Extract the (x, y) coordinate from the center of the cell holding the provided text.  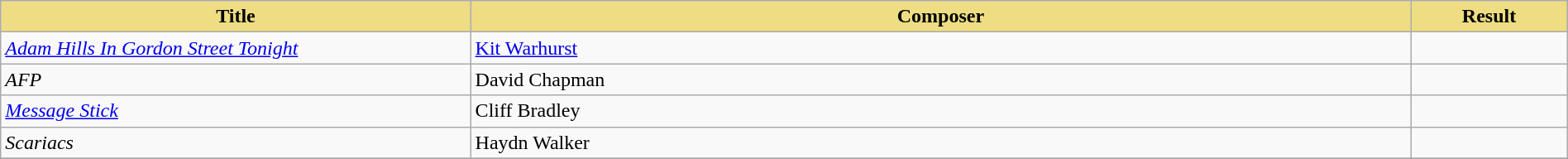
AFP (236, 79)
Scariacs (236, 142)
Cliff Bradley (941, 111)
Result (1489, 17)
Composer (941, 17)
Haydn Walker (941, 142)
Kit Warhurst (941, 48)
Adam Hills In Gordon Street Tonight (236, 48)
Title (236, 17)
Message Stick (236, 111)
David Chapman (941, 79)
